Return (X, Y) of the center of cell containing provided text 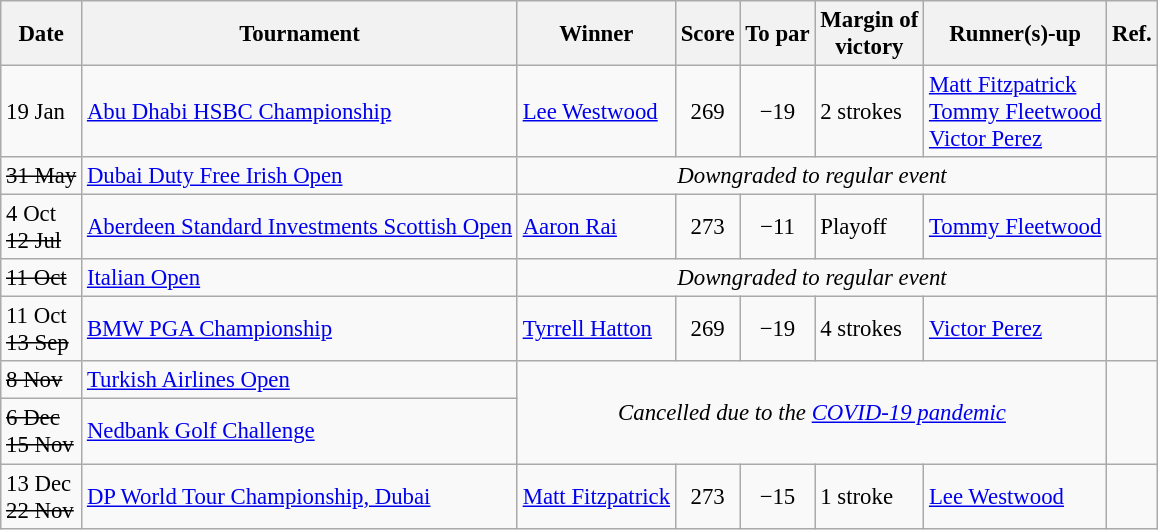
Score (708, 34)
Winner (596, 34)
Victor Perez (1016, 330)
11 Oct (42, 278)
Date (42, 34)
Cancelled due to the COVID-19 pandemic (812, 413)
19 Jan (42, 112)
Ref. (1132, 34)
Aaron Rai (596, 228)
Aberdeen Standard Investments Scottish Open (300, 228)
Matt Fitzpatrick Tommy Fleetwood Victor Perez (1016, 112)
To par (778, 34)
Dubai Duty Free Irish Open (300, 176)
6 Dec15 Nov (42, 432)
−11 (778, 228)
Italian Open (300, 278)
31 May (42, 176)
13 Dec22 Nov (42, 496)
DP World Tour Championship, Dubai (300, 496)
Tournament (300, 34)
Tyrrell Hatton (596, 330)
Tommy Fleetwood (1016, 228)
4 strokes (870, 330)
2 strokes (870, 112)
Abu Dhabi HSBC Championship (300, 112)
1 stroke (870, 496)
Playoff (870, 228)
Matt Fitzpatrick (596, 496)
Nedbank Golf Challenge (300, 432)
BMW PGA Championship (300, 330)
11 Oct13 Sep (42, 330)
Turkish Airlines Open (300, 381)
4 Oct12 Jul (42, 228)
−15 (778, 496)
8 Nov (42, 381)
Margin ofvictory (870, 34)
Runner(s)-up (1016, 34)
